Pinpoint the cell where the given text exists, returning its [x, y] midpoint coordinate. 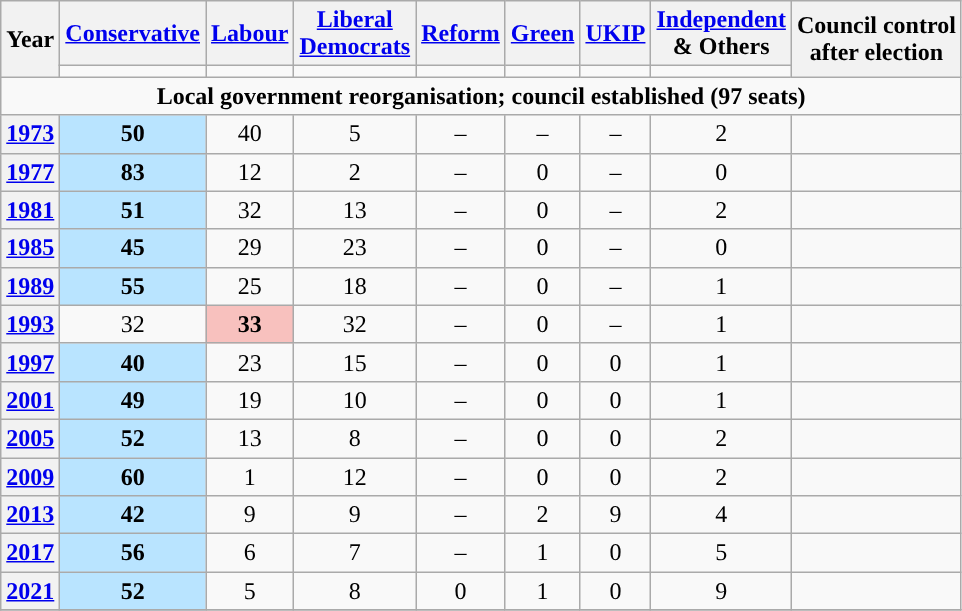
Liberal Democrats [355, 34]
Labour [250, 34]
1977 [30, 172]
Year [30, 39]
2021 [30, 591]
Green [542, 34]
Local government reorganisation; council established (97 seats) [482, 96]
45 [133, 248]
56 [133, 553]
1973 [30, 134]
42 [133, 515]
2009 [30, 477]
1993 [30, 324]
19 [250, 400]
29 [250, 248]
2013 [30, 515]
1981 [30, 210]
51 [133, 210]
1989 [30, 286]
4 [721, 515]
Council controlafter election [876, 39]
7 [355, 553]
Reform [461, 34]
2001 [30, 400]
2017 [30, 553]
50 [133, 134]
33 [250, 324]
Independent& Others [721, 34]
Conservative [133, 34]
UKIP [616, 34]
60 [133, 477]
25 [250, 286]
1985 [30, 248]
49 [133, 400]
15 [355, 362]
55 [133, 286]
10 [355, 400]
18 [355, 286]
83 [133, 172]
6 [250, 553]
1997 [30, 362]
2005 [30, 438]
